For the text-containing cell, return its midpoint in (X, Y) coordinate format. 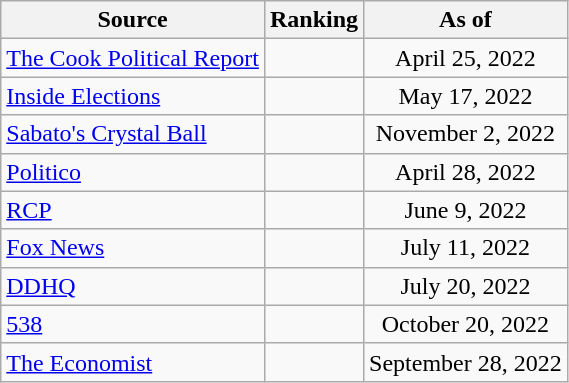
October 20, 2022 (466, 324)
April 25, 2022 (466, 58)
DDHQ (133, 286)
September 28, 2022 (466, 362)
The Cook Political Report (133, 58)
Ranking (314, 20)
April 28, 2022 (466, 172)
Fox News (133, 248)
June 9, 2022 (466, 210)
Inside Elections (133, 96)
The Economist (133, 362)
Sabato's Crystal Ball (133, 134)
Source (133, 20)
As of (466, 20)
November 2, 2022 (466, 134)
July 11, 2022 (466, 248)
RCP (133, 210)
May 17, 2022 (466, 96)
July 20, 2022 (466, 286)
538 (133, 324)
Politico (133, 172)
